Locate the cell with the specified text and output its (X, Y) center coordinate. 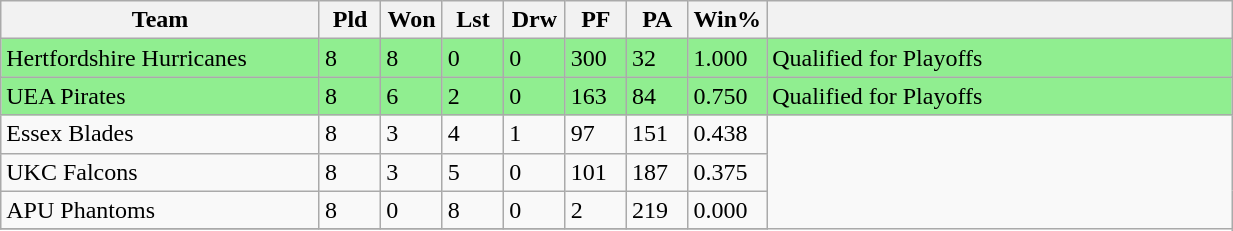
5 (472, 172)
Win% (728, 20)
Team (160, 20)
Hertfordshire Hurricanes (160, 58)
0.000 (728, 210)
UEA Pirates (160, 96)
163 (596, 96)
84 (658, 96)
1.000 (728, 58)
APU Phantoms (160, 210)
101 (596, 172)
0.375 (728, 172)
187 (658, 172)
PF (596, 20)
Pld (350, 20)
Drw (534, 20)
4 (472, 134)
Won (412, 20)
219 (658, 210)
0.750 (728, 96)
300 (596, 58)
UKC Falcons (160, 172)
1 (534, 134)
Lst (472, 20)
PA (658, 20)
151 (658, 134)
97 (596, 134)
0.438 (728, 134)
6 (412, 96)
32 (658, 58)
Essex Blades (160, 134)
